Return [x, y] of the center of cell containing provided text 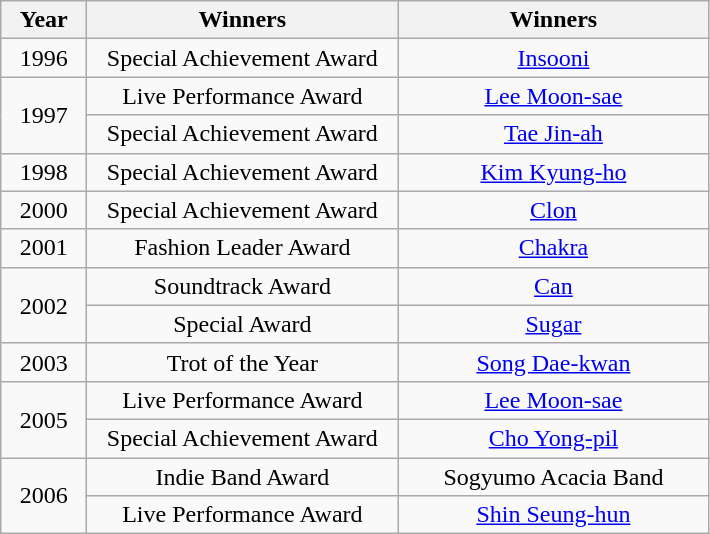
2001 [44, 248]
Indie Band Award [242, 477]
Shin Seung-hun [554, 515]
Clon [554, 210]
Tae Jin-ah [554, 134]
2005 [44, 419]
2003 [44, 362]
Fashion Leader Award [242, 248]
Kim Kyung-ho [554, 172]
1998 [44, 172]
Soundtrack Award [242, 286]
Cho Yong-pil [554, 438]
2006 [44, 496]
Chakra [554, 248]
Sogyumo Acacia Band [554, 477]
2002 [44, 305]
Trot of the Year [242, 362]
Sugar [554, 324]
Song Dae-kwan [554, 362]
Can [554, 286]
Insooni [554, 58]
2000 [44, 210]
1996 [44, 58]
Special Award [242, 324]
Year [44, 20]
1997 [44, 115]
